Locate the cell with the specified text and output its (x, y) center coordinate. 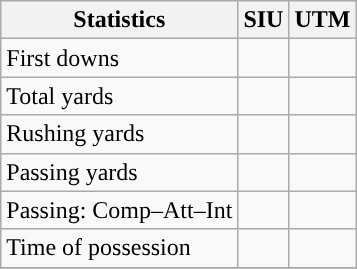
SIU (264, 20)
Time of possession (120, 248)
Total yards (120, 96)
First downs (120, 58)
Passing: Comp–Att–Int (120, 210)
Passing yards (120, 172)
Statistics (120, 20)
UTM (322, 20)
Rushing yards (120, 134)
